Search for the cell housing the specified text and yield its [X, Y] center coordinate. 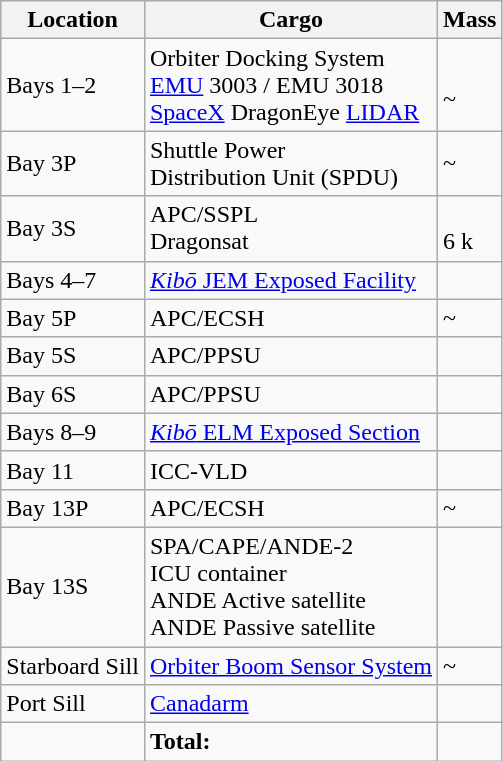
Port Sill [73, 704]
Starboard Sill [73, 665]
Mass [470, 20]
Bay 13S [73, 586]
APC/SSPL Dragonsat [290, 228]
Bay 11 [73, 470]
Bay 13P [73, 508]
Bay 5S [73, 356]
Orbiter Boom Sensor System [290, 665]
Bay 3P [73, 164]
6 k [470, 228]
Cargo [290, 20]
Bay 6S [73, 394]
SPA/CAPE/ANDE-2 ICU container ANDE Active satellite ANDE Passive satellite [290, 586]
Shuttle Power Distribution Unit (SPDU) [290, 164]
Bay 5P [73, 318]
Total: [290, 742]
Location [73, 20]
Bays 1–2 [73, 85]
ICC-VLD [290, 470]
Kibō JEM Exposed Facility [290, 280]
Kibō ELM Exposed Section [290, 432]
Bay 3S [73, 228]
Bays 4–7 [73, 280]
Bays 8–9 [73, 432]
Canadarm [290, 704]
Orbiter Docking System EMU 3003 / EMU 3018 SpaceX DragonEye LIDAR [290, 85]
